From the cell containing the given text, extract its center point as [x, y] coordinate. 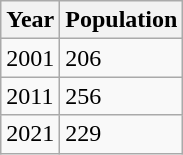
206 [122, 58]
256 [122, 96]
2021 [30, 134]
2011 [30, 96]
229 [122, 134]
2001 [30, 58]
Population [122, 20]
Year [30, 20]
